Locate the cell with the specified text and output its (X, Y) center coordinate. 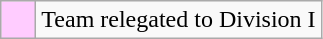
Team relegated to Division I (178, 20)
